Return the (x, y) coordinate for the center point of the cell that contains the specified text.  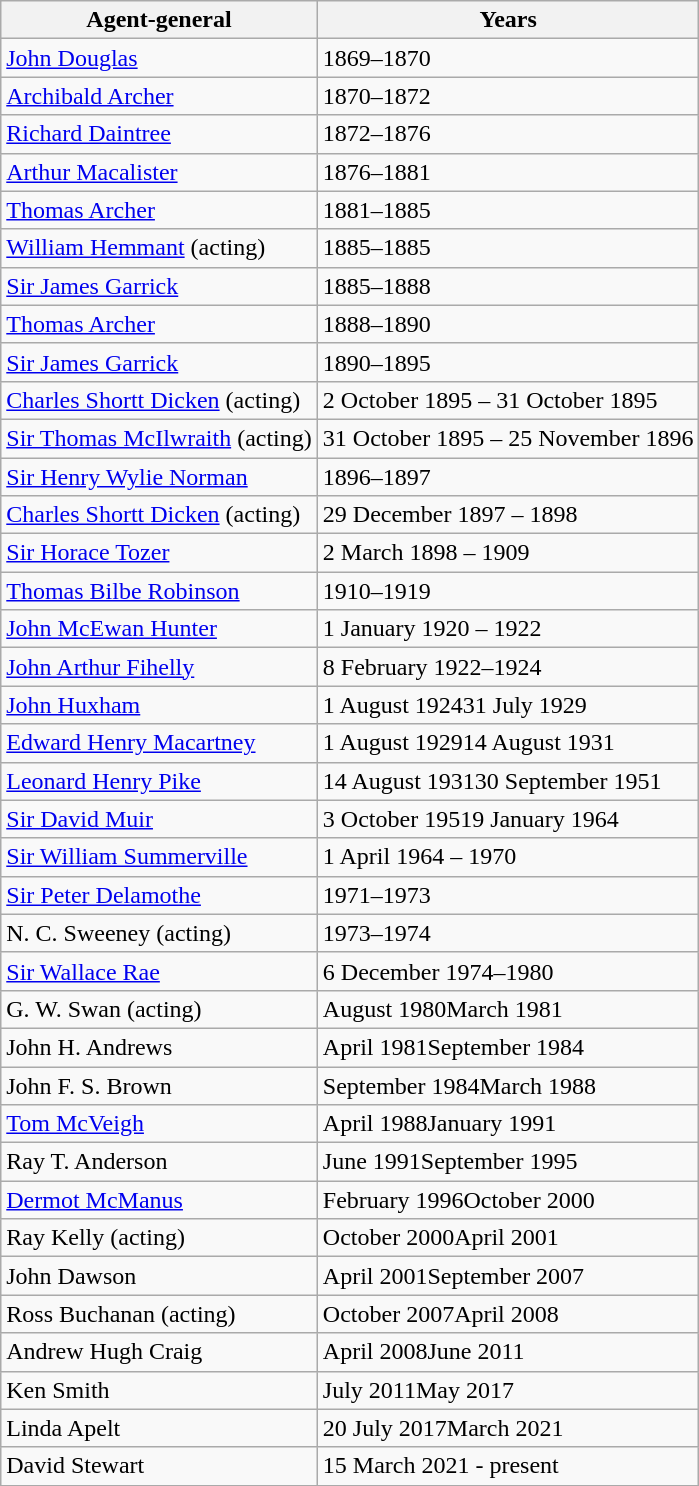
29 December 1897 – 1898 (508, 515)
Thomas Bilbe Robinson (160, 591)
John F. S. Brown (160, 1085)
Archibald Archer (160, 96)
Sir Wallace Rae (160, 971)
1971–1973 (508, 895)
3 October 19519 January 1964 (508, 819)
Richard Daintree (160, 134)
1 August 192914 August 1931 (508, 743)
Sir William Summerville (160, 857)
Ross Buchanan (acting) (160, 1314)
August 1980March 1981 (508, 1009)
Sir Thomas McIlwraith (acting) (160, 438)
Tom McVeigh (160, 1124)
April 1988January 1991 (508, 1124)
N. C. Sweeney (acting) (160, 933)
David Stewart (160, 1466)
6 December 1974–1980 (508, 971)
John Arthur Fihelly (160, 667)
Sir Horace Tozer (160, 553)
Sir David Muir (160, 819)
June 1991September 1995 (508, 1162)
1910–1919 (508, 591)
1896–1897 (508, 477)
G. W. Swan (acting) (160, 1009)
Dermot McManus (160, 1200)
Sir Peter Delamothe (160, 895)
1881–1885 (508, 210)
October 2007April 2008 (508, 1314)
John Douglas (160, 58)
1888–1890 (508, 324)
1872–1876 (508, 134)
1876–1881 (508, 172)
8 February 1922–1924 (508, 667)
July 2011May 2017 (508, 1390)
1 April 1964 – 1970 (508, 857)
September 1984March 1988 (508, 1085)
Ray Kelly (acting) (160, 1238)
April 1981September 1984 (508, 1047)
2 October 1895 – 31 October 1895 (508, 400)
John McEwan Hunter (160, 629)
1870–1872 (508, 96)
Arthur Macalister (160, 172)
Linda Apelt (160, 1428)
William Hemmant (acting) (160, 248)
April 2001September 2007 (508, 1276)
1885–1888 (508, 286)
October 2000April 2001 (508, 1238)
1 January 1920 – 1922 (508, 629)
Edward Henry Macartney (160, 743)
Years (508, 20)
Sir Henry Wylie Norman (160, 477)
February 1996October 2000 (508, 1200)
Agent-general (160, 20)
Andrew Hugh Craig (160, 1352)
April 2008June 2011 (508, 1352)
1885–1885 (508, 248)
1 August 192431 July 1929 (508, 705)
John Dawson (160, 1276)
2 March 1898 – 1909 (508, 553)
1890–1895 (508, 362)
14 August 193130 September 1951 (508, 781)
John Huxham (160, 705)
1973–1974 (508, 933)
Leonard Henry Pike (160, 781)
Ray T. Anderson (160, 1162)
1869–1870 (508, 58)
John H. Andrews (160, 1047)
20 July 2017March 2021 (508, 1428)
15 March 2021 - present (508, 1466)
Ken Smith (160, 1390)
31 October 1895 – 25 November 1896 (508, 438)
